From the cell containing the given text, extract its center point as (X, Y) coordinate. 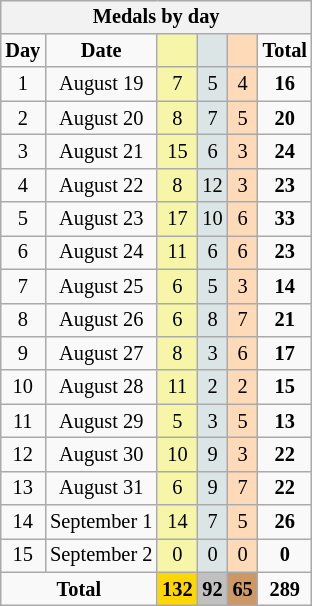
August 27 (101, 354)
16 (285, 84)
August 20 (101, 118)
August 24 (101, 253)
August 30 (101, 455)
132 (177, 589)
33 (285, 219)
August 31 (101, 488)
August 23 (101, 219)
August 19 (101, 84)
20 (285, 118)
65 (243, 589)
24 (285, 152)
1 (22, 84)
August 28 (101, 387)
August 21 (101, 152)
August 26 (101, 320)
August 22 (101, 185)
August 25 (101, 286)
92 (213, 589)
August 29 (101, 421)
Medals by day (156, 17)
289 (285, 589)
26 (285, 522)
September 1 (101, 522)
21 (285, 320)
Date (101, 51)
Day (22, 51)
September 2 (101, 556)
